For the text-containing cell, return its midpoint in (x, y) coordinate format. 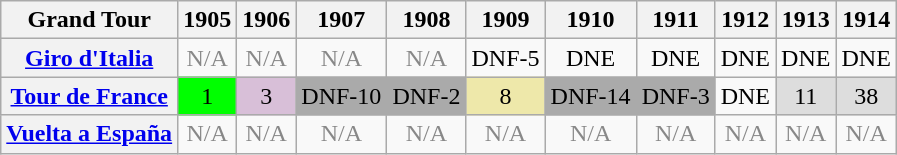
Vuelta a España (90, 134)
1909 (506, 20)
1913 (806, 20)
DNF-5 (506, 58)
1 (208, 96)
1911 (676, 20)
1907 (342, 20)
Giro d'Italia (90, 58)
1912 (745, 20)
8 (506, 96)
11 (806, 96)
3 (266, 96)
DNF-10 (342, 96)
DNF-14 (590, 96)
1906 (266, 20)
DNF-3 (676, 96)
1910 (590, 20)
DNF-2 (426, 96)
1908 (426, 20)
Tour de France (90, 96)
Grand Tour (90, 20)
38 (866, 96)
1905 (208, 20)
1914 (866, 20)
